Scan for the cell matching the given text and deliver its (x, y) coordinate at center. 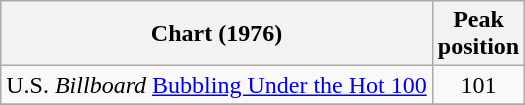
101 (478, 85)
Chart (1976) (217, 34)
Peakposition (478, 34)
U.S. Billboard Bubbling Under the Hot 100 (217, 85)
